Return (X, Y) of the center of cell containing provided text 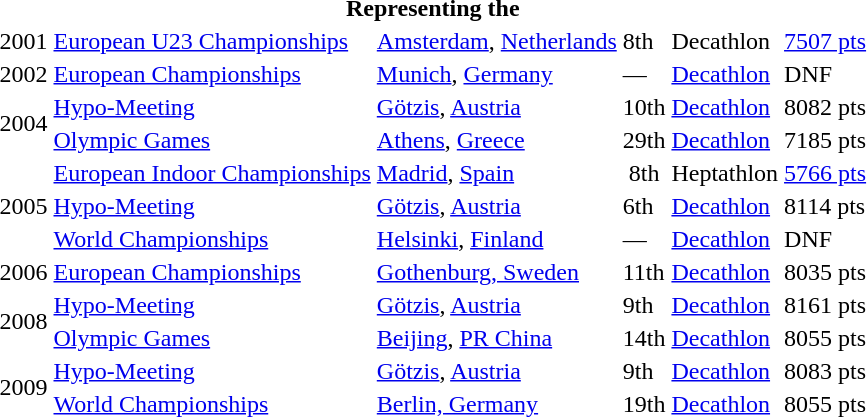
European U23 Championships (212, 41)
Helsinki, Finland (496, 239)
14th (644, 338)
Madrid, Spain (496, 173)
World Championships (212, 239)
Gothenburg, Sweden (496, 272)
Munich, Germany (496, 74)
Heptathlon (725, 173)
European Indoor Championships (212, 173)
6th (644, 206)
29th (644, 140)
Beijing, PR China (496, 338)
11th (644, 272)
Athens, Greece (496, 140)
10th (644, 107)
Amsterdam, Netherlands (496, 41)
